Determine the (X, Y) coordinate at the center of the cell enclosing the given text.  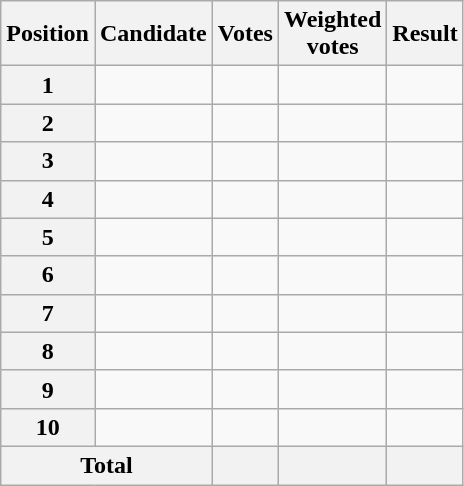
1 (48, 85)
7 (48, 313)
Candidate (153, 34)
5 (48, 237)
9 (48, 389)
4 (48, 199)
8 (48, 351)
Votes (245, 34)
2 (48, 123)
3 (48, 161)
6 (48, 275)
Position (48, 34)
Weightedvotes (332, 34)
Total (107, 465)
10 (48, 427)
Result (425, 34)
